Identify which cell holds the provided text, then report its [x, y] central coordinate. 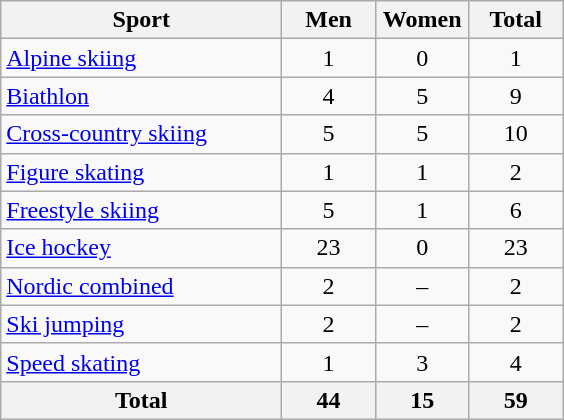
10 [516, 134]
59 [516, 400]
Sport [142, 20]
Cross-country skiing [142, 134]
Freestyle skiing [142, 210]
Biathlon [142, 96]
9 [516, 96]
15 [422, 400]
3 [422, 362]
Alpine skiing [142, 58]
Nordic combined [142, 286]
44 [329, 400]
Figure skating [142, 172]
Women [422, 20]
Men [329, 20]
6 [516, 210]
Speed skating [142, 362]
Ski jumping [142, 324]
Ice hockey [142, 248]
